Return (x, y) of the center of cell containing provided text 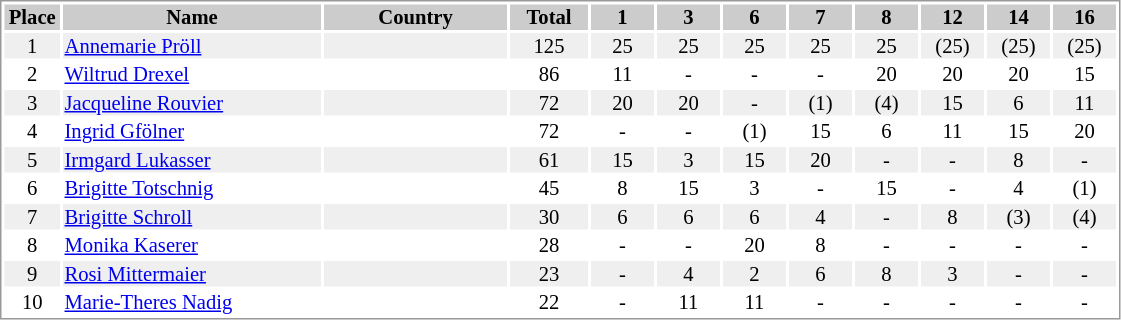
Brigitte Schroll (192, 217)
9 (32, 274)
14 (1018, 17)
86 (549, 75)
23 (549, 274)
10 (32, 303)
45 (549, 189)
Place (32, 17)
Annemarie Pröll (192, 46)
Ingrid Gfölner (192, 131)
5 (32, 160)
125 (549, 46)
Brigitte Totschnig (192, 189)
Name (192, 17)
61 (549, 160)
12 (952, 17)
Country (416, 17)
16 (1084, 17)
Total (549, 17)
Marie-Theres Nadig (192, 303)
Wiltrud Drexel (192, 75)
28 (549, 245)
(3) (1018, 217)
Monika Kaserer (192, 245)
Rosi Mittermaier (192, 274)
30 (549, 217)
22 (549, 303)
Irmgard Lukasser (192, 160)
Jacqueline Rouvier (192, 103)
